Scan for the cell matching the given text and deliver its (X, Y) coordinate at center. 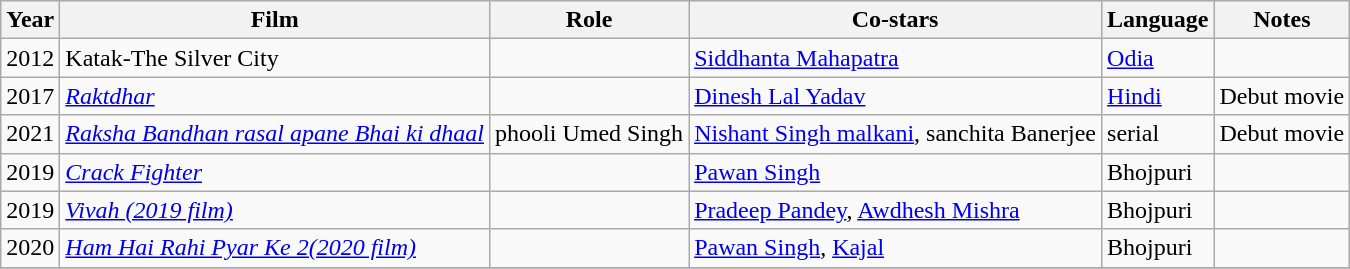
Notes (1282, 20)
Pradeep Pandey, Awdhesh Mishra (896, 210)
Year (30, 20)
2012 (30, 58)
Raksha Bandhan rasal apane Bhai ki dhaal (275, 134)
Odia (1158, 58)
2021 (30, 134)
Hindi (1158, 96)
Nishant Singh malkani, sanchita Banerjee (896, 134)
2020 (30, 248)
phooli Umed Singh (590, 134)
2017 (30, 96)
Dinesh Lal Yadav (896, 96)
Pawan Singh, Kajal (896, 248)
Film (275, 20)
Co-stars (896, 20)
Role (590, 20)
Crack Fighter (275, 172)
Siddhanta Mahapatra (896, 58)
Katak-The Silver City (275, 58)
Vivah (2019 film) (275, 210)
Raktdhar (275, 96)
serial (1158, 134)
Language (1158, 20)
Pawan Singh (896, 172)
Ham Hai Rahi Pyar Ke 2(2020 film) (275, 248)
